Extract the (X, Y) coordinate from the center of the cell holding the provided text.  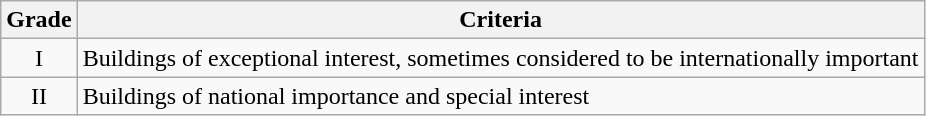
Grade (39, 20)
Buildings of national importance and special interest (500, 96)
Criteria (500, 20)
Buildings of exceptional interest, sometimes considered to be internationally important (500, 58)
II (39, 96)
I (39, 58)
